Search for the cell housing the specified text and yield its (x, y) center coordinate. 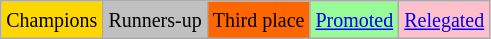
Runners-up (155, 20)
Relegated (444, 20)
Promoted (354, 20)
Champions (52, 20)
Third place (258, 20)
